Return [x, y] of the center of cell containing provided text 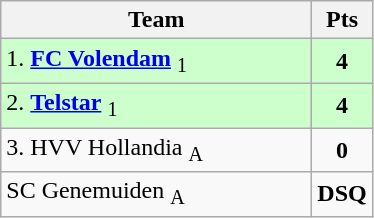
2. Telstar 1 [156, 105]
DSQ [342, 194]
Team [156, 20]
SC Genemuiden A [156, 194]
1. FC Volendam 1 [156, 61]
Pts [342, 20]
3. HVV Hollandia A [156, 150]
0 [342, 150]
